Scan for the cell matching the given text and deliver its (X, Y) coordinate at center. 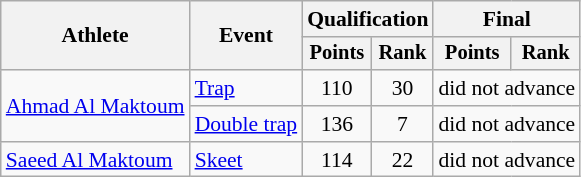
Qualification (368, 19)
Event (246, 36)
110 (336, 88)
Ahmad Al Maktoum (96, 106)
136 (336, 124)
Double trap (246, 124)
Final (506, 19)
7 (403, 124)
Trap (246, 88)
30 (403, 88)
Athlete (96, 36)
